Scan for the cell matching the given text and deliver its (X, Y) coordinate at center. 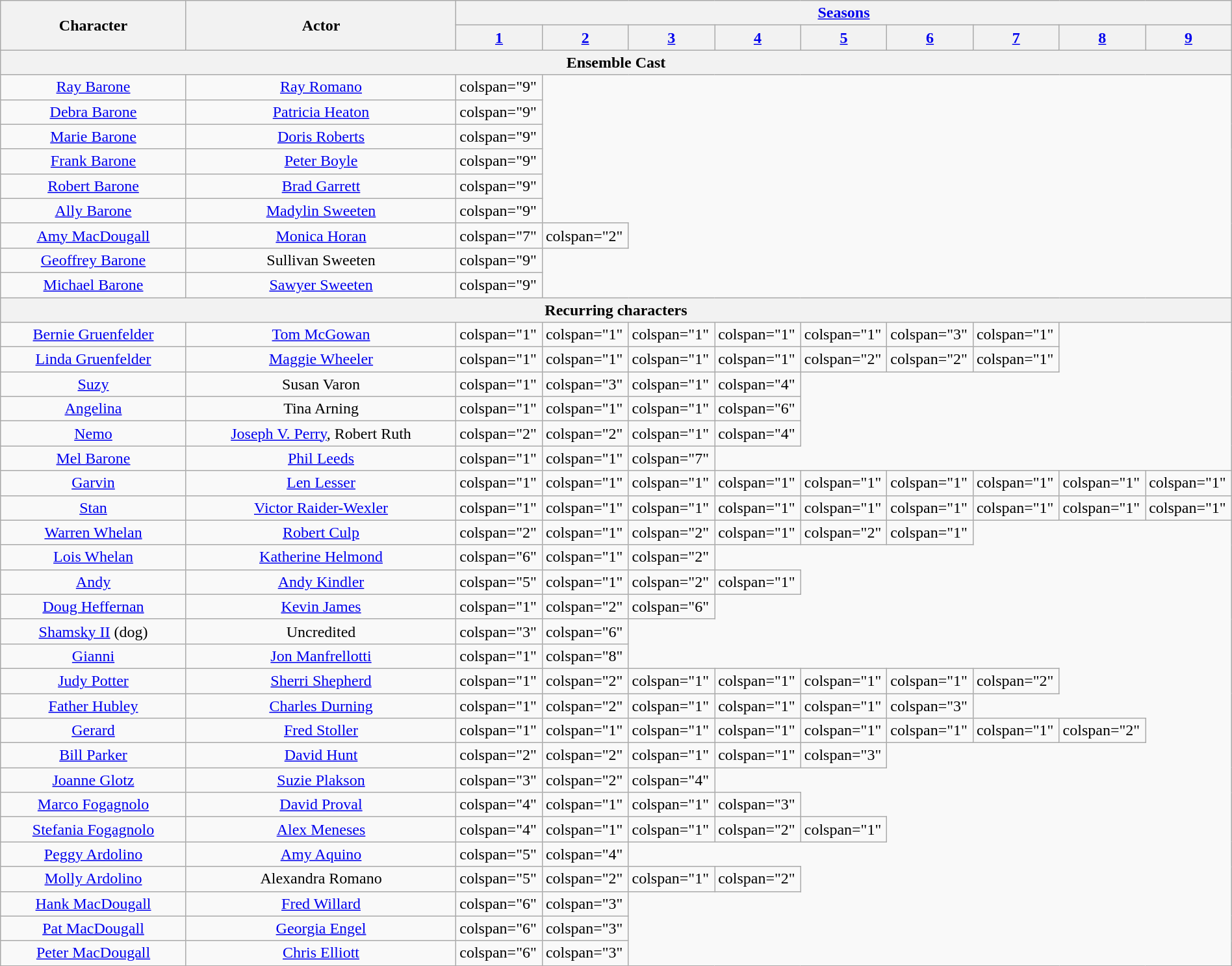
Father Hubley (94, 705)
Fred Willard (321, 904)
Robert Barone (94, 186)
9 (1189, 38)
Robert Culp (321, 532)
Bernie Gruenfelder (94, 335)
Ray Barone (94, 87)
Character (94, 25)
Uncredited (321, 631)
David Proval (321, 805)
Stefania Fogagnolo (94, 829)
Susan Varon (321, 384)
Alex Meneses (321, 829)
Joanne Glotz (94, 780)
Patricia Heaton (321, 112)
Nemo (94, 434)
Lois Whelan (94, 557)
Angelina (94, 409)
4 (758, 38)
Ensemble Cast (616, 62)
Doris Roberts (321, 137)
colspan="8" (585, 656)
Kevin James (321, 607)
Amy Aquino (321, 854)
Madylin Sweeten (321, 211)
Sawyer Sweeten (321, 285)
Monica Horan (321, 235)
Michael Barone (94, 285)
Joseph V. Perry, Robert Ruth (321, 434)
Doug Heffernan (94, 607)
Geoffrey Barone (94, 260)
8 (1102, 38)
Alexandra Romano (321, 879)
1 (499, 38)
Stan (94, 508)
Warren Whelan (94, 532)
Andy Kindler (321, 582)
Pat MacDougall (94, 928)
5 (843, 38)
Gerard (94, 731)
Katherine Helmond (321, 557)
Ray Romano (321, 87)
Actor (321, 25)
Brad Garrett (321, 186)
3 (672, 38)
Shamsky II (dog) (94, 631)
Linda Gruenfelder (94, 359)
Maggie Wheeler (321, 359)
7 (1016, 38)
Fred Stoller (321, 731)
Debra Barone (94, 112)
Seasons (843, 13)
Suzie Plakson (321, 780)
Amy MacDougall (94, 235)
2 (585, 38)
Sherri Shepherd (321, 681)
David Hunt (321, 755)
Sullivan Sweeten (321, 260)
Jon Manfrellotti (321, 656)
Chris Elliott (321, 953)
Suzy (94, 384)
Molly Ardolino (94, 879)
Georgia Engel (321, 928)
Marco Fogagnolo (94, 805)
Bill Parker (94, 755)
Tina Arning (321, 409)
Peter Boyle (321, 161)
Ally Barone (94, 211)
Phil Leeds (321, 458)
Marie Barone (94, 137)
Frank Barone (94, 161)
Len Lesser (321, 483)
Recurring characters (616, 310)
Mel Barone (94, 458)
6 (930, 38)
Victor Raider-Wexler (321, 508)
Charles Durning (321, 705)
Peter MacDougall (94, 953)
Peggy Ardolino (94, 854)
Hank MacDougall (94, 904)
Gianni (94, 656)
Andy (94, 582)
Tom McGowan (321, 335)
Judy Potter (94, 681)
Garvin (94, 483)
